Return [x, y] of the center of cell containing provided text 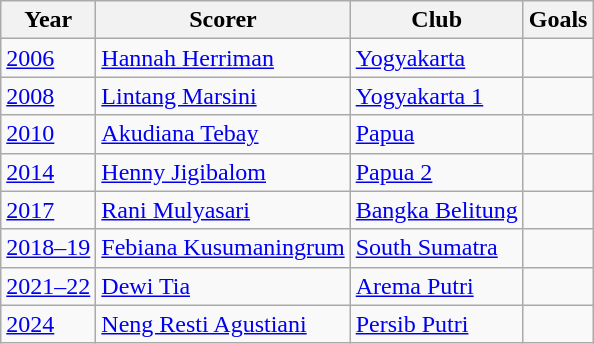
2017 [48, 210]
Lintang Marsini [223, 96]
Goals [558, 20]
Yogyakarta 1 [436, 96]
Rani Mulyasari [223, 210]
Hannah Herriman [223, 58]
Dewi Tia [223, 286]
2018–19 [48, 248]
Bangka Belitung [436, 210]
2014 [48, 172]
Papua 2 [436, 172]
2006 [48, 58]
Neng Resti Agustiani [223, 324]
2024 [48, 324]
Papua [436, 134]
2008 [48, 96]
Year [48, 20]
Henny Jigibalom [223, 172]
Arema Putri [436, 286]
Club [436, 20]
Akudiana Tebay [223, 134]
Scorer [223, 20]
Persib Putri [436, 324]
Yogyakarta [436, 58]
2010 [48, 134]
2021–22 [48, 286]
South Sumatra [436, 248]
Febiana Kusumaningrum [223, 248]
